Search for the cell housing the specified text and yield its (x, y) center coordinate. 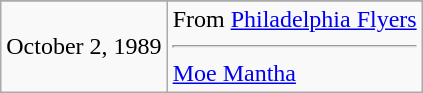
From Philadelphia FlyersMoe Mantha (294, 47)
October 2, 1989 (84, 47)
